Pinpoint the cell where the given text exists, returning its [X, Y] midpoint coordinate. 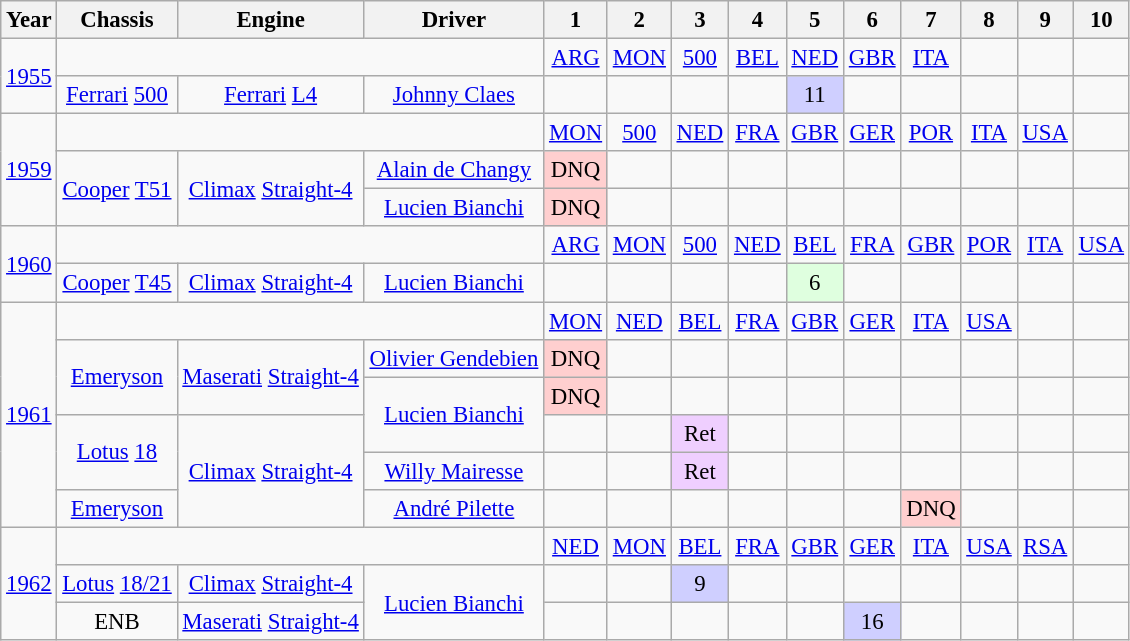
5 [814, 20]
10 [1101, 20]
Lotus 18/21 [117, 584]
1962 [29, 584]
Driver [454, 20]
1961 [29, 415]
Ferrari L4 [270, 95]
1955 [29, 76]
Alain de Changy [454, 170]
1960 [29, 264]
Cooper T45 [117, 283]
1959 [29, 170]
ENB [117, 621]
Willy Mairesse [454, 471]
Olivier Gendebien [454, 358]
1 [576, 20]
Engine [270, 20]
7 [931, 20]
2 [639, 20]
Johnny Claes [454, 95]
16 [872, 621]
André Pilette [454, 509]
4 [758, 20]
8 [989, 20]
Ferrari 500 [117, 95]
RSA [1045, 546]
11 [814, 95]
Chassis [117, 20]
Lotus 18 [117, 452]
Cooper T51 [117, 188]
3 [700, 20]
Year [29, 20]
